Return the [x, y] coordinate for the center point of the cell that contains the specified text.  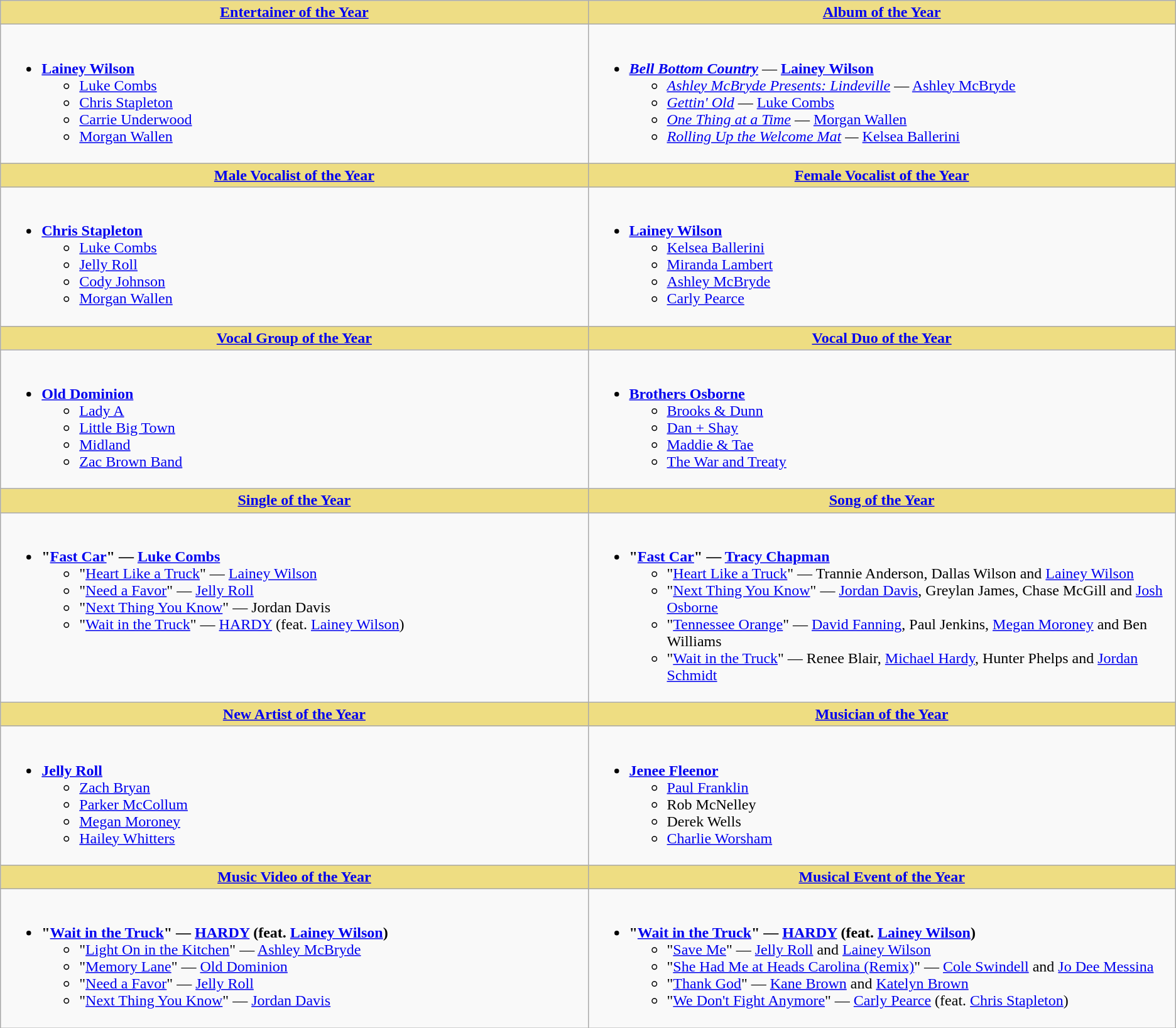
Musical Event of the Year [882, 877]
Musician of the Year [882, 714]
Album of the Year [882, 13]
Vocal Group of the Year [294, 338]
Entertainer of the Year [294, 13]
Female Vocalist of the Year [882, 175]
Jelly RollZach BryanParker McCollumMegan MoroneyHailey Whitters [294, 795]
Lainey WilsonLuke CombsChris StapletonCarrie UnderwoodMorgan Wallen [294, 94]
Lainey WilsonKelsea BalleriniMiranda LambertAshley McBrydeCarly Pearce [882, 256]
Vocal Duo of the Year [882, 338]
Song of the Year [882, 500]
Brothers OsborneBrooks & Dunn Dan + Shay Maddie & TaeThe War and Treaty [882, 419]
Male Vocalist of the Year [294, 175]
Music Video of the Year [294, 877]
Jenee FleenorPaul FranklinRob McNelleyDerek WellsCharlie Worsham [882, 795]
Single of the Year [294, 500]
New Artist of the Year [294, 714]
Old DominionLady ALittle Big Town Midland Zac Brown Band [294, 419]
Chris StapletonLuke CombsJelly RollCody JohnsonMorgan Wallen [294, 256]
